Return [x, y] of the center of cell containing provided text 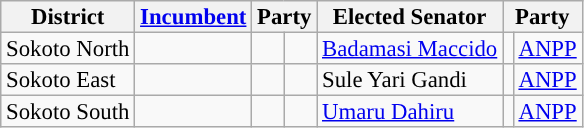
Sule Yari Gandi [410, 80]
Sokoto North [68, 49]
Sokoto South [68, 112]
Elected Senator [410, 17]
Badamasi Maccido [410, 49]
Sokoto East [68, 80]
Umaru Dahiru [410, 112]
District [68, 17]
Incumbent [194, 17]
